From the cell containing the given text, extract its center point as [X, Y] coordinate. 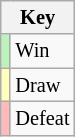
Win [42, 51]
Draw [42, 85]
Defeat [42, 118]
Key [38, 17]
